Search for the cell housing the specified text and yield its (x, y) center coordinate. 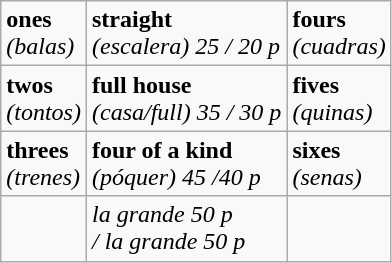
fives (quinas) (339, 98)
ones (balas) (44, 34)
sixes (senas) (339, 164)
fours (cuadras) (339, 34)
la grande 50 p/ la grande 50 p (186, 228)
twos (tontos) (44, 98)
four of a kind(póquer) 45 /40 p (186, 164)
straight(escalera) 25 / 20 p (186, 34)
threes (trenes) (44, 164)
full house(casa/full) 35 / 30 p (186, 98)
